Pinpoint the cell where the given text exists, returning its (X, Y) midpoint coordinate. 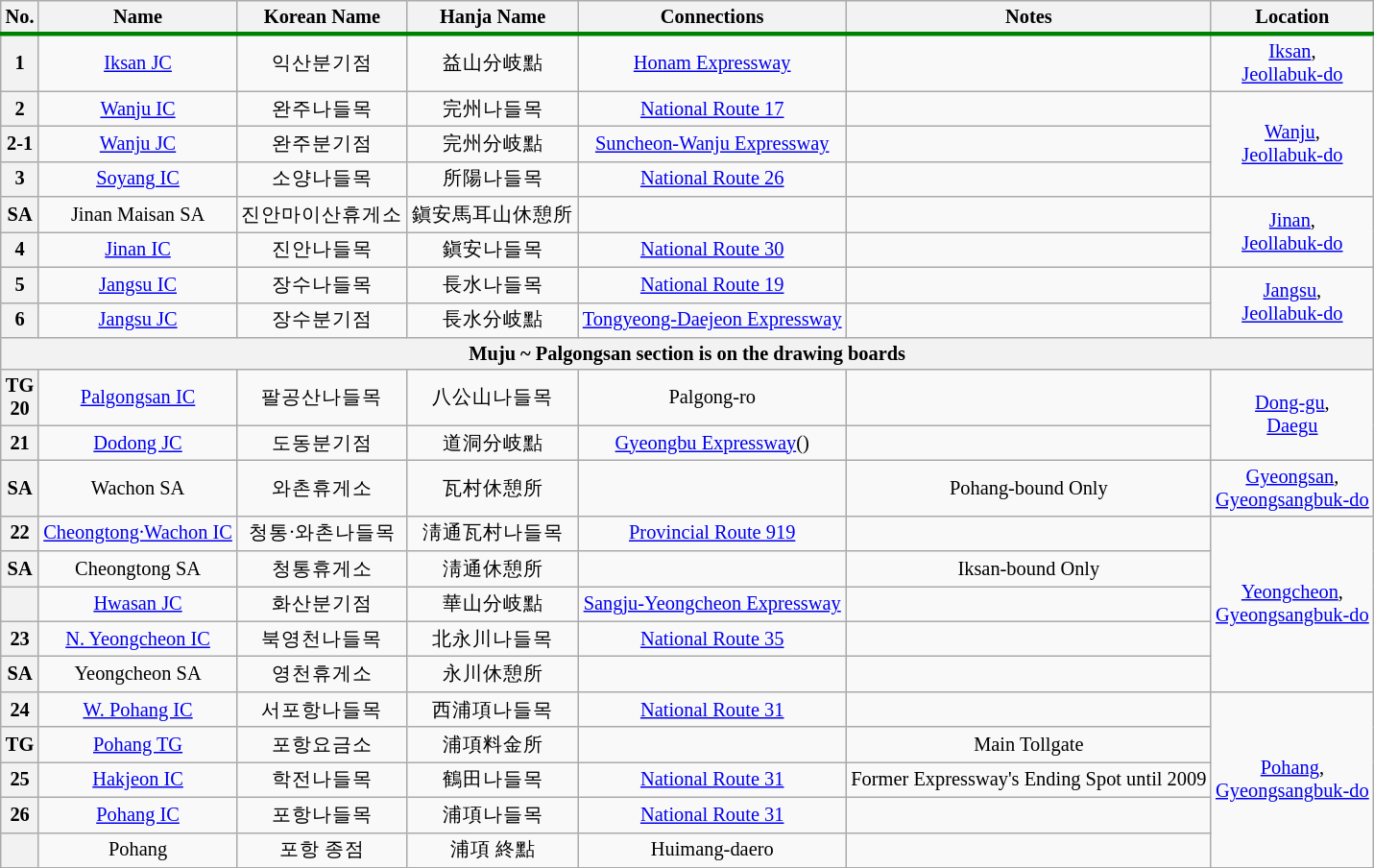
와촌휴게소 (323, 488)
長水나들목 (493, 284)
진안나들목 (323, 250)
장수분기점 (323, 321)
National Route 26 (712, 179)
Yeongcheon SA (137, 674)
완주분기점 (323, 144)
Wachon SA (137, 488)
Wanju, Jeollabuk-do (1292, 144)
소양나들목 (323, 179)
Jinan Maisan SA (137, 215)
Jangsu, Jeollabuk-do (1292, 301)
西浦項나들목 (493, 709)
Cheongtong·Wachon IC (137, 534)
Palgongsan IC (137, 398)
청통·와촌나들목 (323, 534)
Former Expressway's Ending Spot until 2009 (1028, 780)
도동분기점 (323, 444)
浦項料金所 (493, 745)
2-1 (20, 144)
Provincial Route 919 (712, 534)
익산분기점 (323, 63)
Gyeongbu Expressway() (712, 444)
Jangsu JC (137, 321)
浦項 終點 (493, 851)
Tongyeong-Daejeon Expressway (712, 321)
北永川나들목 (493, 639)
Pohang, Gyeongsangbuk-do (1292, 780)
Hanja Name (493, 17)
포항요금소 (323, 745)
浦項나들목 (493, 814)
1 (20, 63)
Name (137, 17)
Sangju-Yeongcheon Expressway (712, 603)
21 (20, 444)
淸通休憩所 (493, 568)
Location (1292, 17)
Iksan JC (137, 63)
6 (20, 321)
팔공산나들목 (323, 398)
26 (20, 814)
W. Pohang IC (137, 709)
淸通瓦村나들목 (493, 534)
23 (20, 639)
Gyeongsan, Gyeongsangbuk-do (1292, 488)
長水分岐點 (493, 321)
華山分岐點 (493, 603)
4 (20, 250)
Jinan IC (137, 250)
청통휴게소 (323, 568)
Yeongcheon, Gyeongsangbuk-do (1292, 603)
鎭安馬耳山休憩所 (493, 215)
화산분기점 (323, 603)
益山分岐點 (493, 63)
진안마이산휴게소 (323, 215)
Pohang (137, 851)
서포항나들목 (323, 709)
鶴田나들목 (493, 780)
2 (20, 109)
Jinan, Jeollabuk-do (1292, 232)
Jangsu IC (137, 284)
八公山나들목 (493, 398)
포항 종점 (323, 851)
Soyang IC (137, 179)
Hwasan JC (137, 603)
24 (20, 709)
所陽나들목 (493, 179)
National Route 35 (712, 639)
영천휴게소 (323, 674)
Honam Expressway (712, 63)
Dodong JC (137, 444)
Iksan, Jeollabuk-do (1292, 63)
Main Tollgate (1028, 745)
22 (20, 534)
永川休憩所 (493, 674)
完州나들목 (493, 109)
Dong-gu, Daegu (1292, 415)
5 (20, 284)
Pohang TG (137, 745)
장수나들목 (323, 284)
Notes (1028, 17)
Pohang IC (137, 814)
完州分岐點 (493, 144)
鎭安나들목 (493, 250)
Cheongtong SA (137, 568)
학전나들목 (323, 780)
No. (20, 17)
National Route 19 (712, 284)
Wanju JC (137, 144)
Huimang-daero (712, 851)
瓦村休憩所 (493, 488)
National Route 17 (712, 109)
National Route 30 (712, 250)
북영천나들목 (323, 639)
Hakjeon IC (137, 780)
포항나들목 (323, 814)
Palgong-ro (712, 398)
N. Yeongcheon IC (137, 639)
Korean Name (323, 17)
Wanju IC (137, 109)
TG20 (20, 398)
3 (20, 179)
Pohang-bound Only (1028, 488)
Suncheon-Wanju Expressway (712, 144)
Iksan-bound Only (1028, 568)
25 (20, 780)
TG (20, 745)
道洞分岐點 (493, 444)
Connections (712, 17)
Muju ~ Palgongsan section is on the drawing boards (687, 353)
완주나들목 (323, 109)
